Capture the cell that displays the provided text and extract its (x, y) central coordinate. 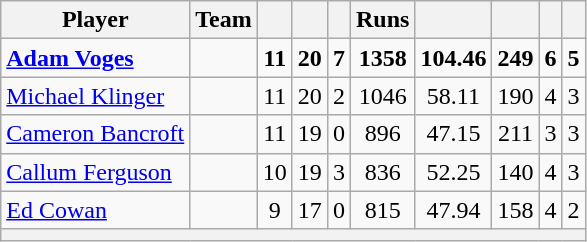
47.94 (454, 210)
17 (310, 210)
104.46 (454, 58)
Ed Cowan (96, 210)
1358 (382, 58)
Player (96, 20)
Adam Voges (96, 58)
Team (224, 20)
52.25 (454, 172)
10 (274, 172)
6 (550, 58)
9 (274, 210)
58.11 (454, 96)
211 (516, 134)
Runs (382, 20)
7 (338, 58)
47.15 (454, 134)
1046 (382, 96)
190 (516, 96)
Cameron Bancroft (96, 134)
836 (382, 172)
249 (516, 58)
896 (382, 134)
158 (516, 210)
5 (574, 58)
140 (516, 172)
Michael Klinger (96, 96)
Callum Ferguson (96, 172)
815 (382, 210)
